Identify which cell holds the provided text, then report its [x, y] central coordinate. 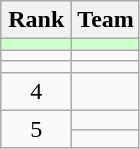
Rank [36, 20]
Team [106, 20]
4 [36, 91]
5 [36, 129]
